Find where the given text appears and provide that cell's center as (x, y) coordinate. 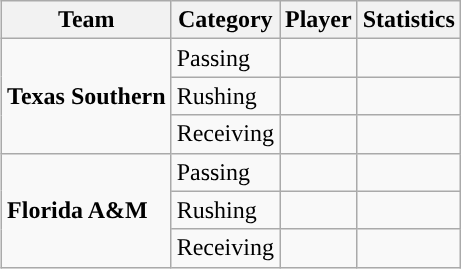
Florida A&M (87, 210)
Team (87, 20)
Statistics (408, 20)
Texas Southern (87, 96)
Player (319, 20)
Category (225, 20)
